For the text-containing cell, return its midpoint in [x, y] coordinate format. 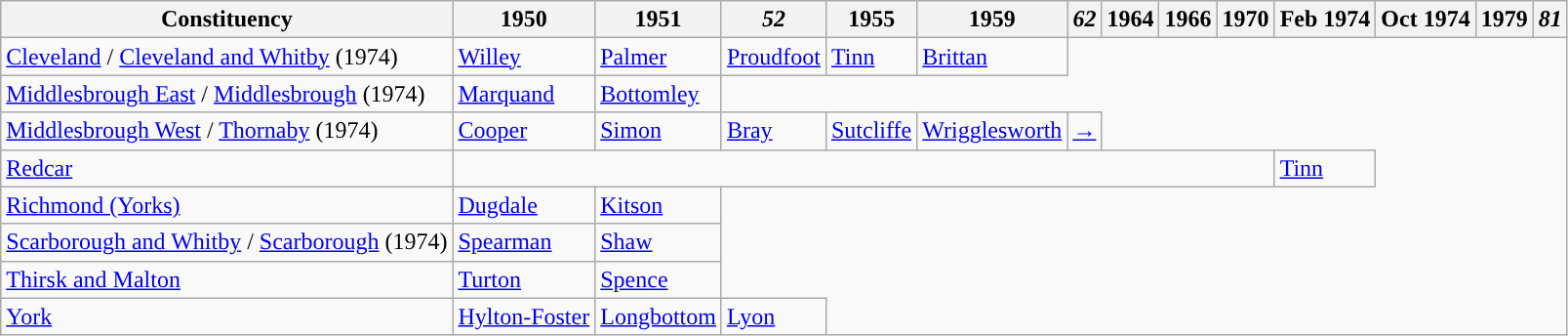
Lyon [773, 316]
Turton [524, 279]
62 [1085, 20]
Wrigglesworth [992, 131]
Thirsk and Malton [226, 279]
York [226, 316]
Bottomley [659, 94]
52 [773, 20]
Oct 1974 [1426, 20]
Shaw [659, 242]
81 [1549, 20]
Marquand [524, 94]
Longbottom [659, 316]
1979 [1505, 20]
1959 [992, 20]
→ [1085, 131]
Spence [659, 279]
Hylton-Foster [524, 316]
Middlesbrough East / Middlesbrough (1974) [226, 94]
Dugdale [524, 205]
Simon [659, 131]
Feb 1974 [1325, 20]
Spearman [524, 242]
Proudfoot [773, 57]
Kitson [659, 205]
Redcar [226, 168]
1950 [524, 20]
Sutcliffe [870, 131]
Richmond (Yorks) [226, 205]
Middlesbrough West / Thornaby (1974) [226, 131]
Constituency [226, 20]
Bray [773, 131]
Brittan [992, 57]
1970 [1245, 20]
Willey [524, 57]
1966 [1188, 20]
1955 [870, 20]
1964 [1130, 20]
Cooper [524, 131]
Scarborough and Whitby / Scarborough (1974) [226, 242]
1951 [659, 20]
Palmer [659, 57]
Cleveland / Cleveland and Whitby (1974) [226, 57]
